For the text-containing cell, return its midpoint in [X, Y] coordinate format. 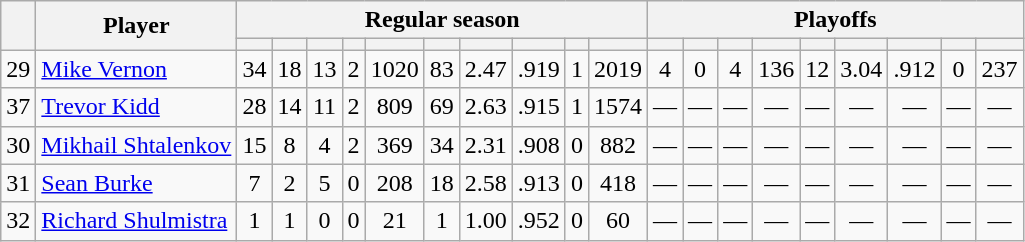
Regular season [442, 20]
5 [324, 183]
418 [618, 183]
136 [776, 69]
13 [324, 69]
1020 [394, 69]
.912 [914, 69]
208 [394, 183]
Playoffs [835, 20]
15 [254, 145]
2.63 [486, 107]
Mike Vernon [136, 69]
21 [394, 221]
14 [290, 107]
2.58 [486, 183]
1.00 [486, 221]
237 [1000, 69]
29 [18, 69]
2.47 [486, 69]
37 [18, 107]
31 [18, 183]
Richard Shulmistra [136, 221]
Sean Burke [136, 183]
.913 [538, 183]
69 [442, 107]
83 [442, 69]
3.04 [862, 69]
12 [818, 69]
7 [254, 183]
.915 [538, 107]
28 [254, 107]
32 [18, 221]
8 [290, 145]
369 [394, 145]
.952 [538, 221]
Mikhail Shtalenkov [136, 145]
2.31 [486, 145]
1574 [618, 107]
882 [618, 145]
809 [394, 107]
.908 [538, 145]
Player [136, 26]
2019 [618, 69]
Trevor Kidd [136, 107]
30 [18, 145]
60 [618, 221]
.919 [538, 69]
11 [324, 107]
